Scan for the cell matching the given text and deliver its (x, y) coordinate at center. 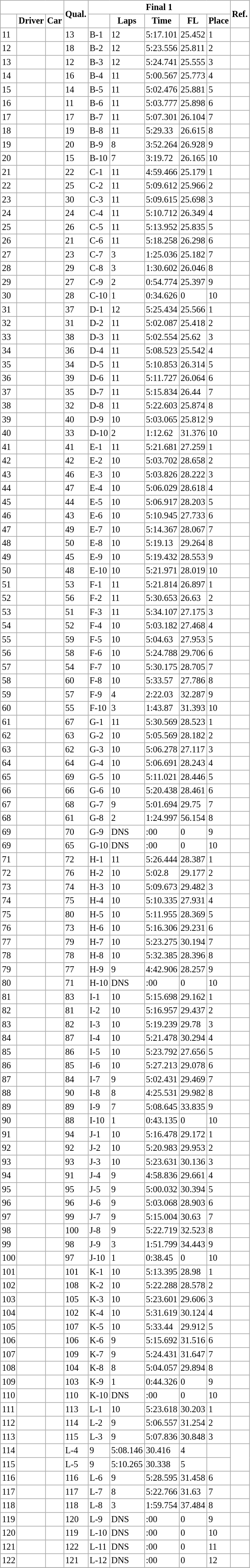
G-6 (99, 791)
29.482 (193, 887)
25.811 (193, 48)
33.835 (193, 1107)
5:13.395 (162, 1272)
G-7 (99, 805)
111 (9, 1410)
5:02.087 (162, 323)
5:10.265 (127, 1465)
G-3 (99, 750)
C-9 (99, 282)
30.194 (193, 942)
28.067 (193, 530)
B-5 (99, 90)
28.446 (193, 777)
K-8 (99, 1368)
L-1 (99, 1410)
5:06.278 (162, 750)
B-1 (99, 35)
J-6 (99, 1203)
K-3 (99, 1300)
26.63 (193, 598)
32.287 (193, 695)
29.78 (193, 1025)
5:03.826 (162, 475)
26.165 (193, 158)
4:59.466 (162, 172)
5:01.694 (162, 805)
C-7 (99, 255)
28.257 (193, 970)
30.63 (193, 1217)
E-9 (99, 557)
25.812 (193, 420)
28.578 (193, 1286)
J-5 (99, 1190)
5:04.63 (162, 640)
5:15.692 (162, 1341)
5:11.955 (162, 915)
28.387 (193, 860)
3:52.264 (162, 145)
D-9 (99, 420)
5:13.952 (162, 227)
5:26.444 (162, 860)
5:21.814 (162, 585)
FL (193, 21)
5:16.306 (162, 928)
C-1 (99, 172)
I-6 (99, 1066)
G-9 (99, 832)
C-3 (99, 200)
Time (162, 21)
5:20.983 (162, 1148)
5:34.107 (162, 612)
0:38.45 (162, 1258)
28.903 (193, 1203)
D-2 (99, 323)
H-6 (99, 928)
5:08.645 (162, 1107)
29.982 (193, 1093)
26.046 (193, 268)
28.523 (193, 722)
30.394 (193, 1190)
26.928 (193, 145)
H-10 (99, 983)
F-2 (99, 598)
I-7 (99, 1080)
5:06.691 (162, 763)
H-9 (99, 970)
5:03.182 (162, 626)
29.162 (193, 997)
5:21.478 (162, 1038)
5:10.712 (162, 213)
70 (76, 832)
1:51.799 (162, 1245)
L-8 (99, 1506)
F-5 (99, 640)
Qual. (76, 14)
E-2 (99, 461)
30.848 (193, 1437)
26.615 (193, 131)
25.542 (193, 351)
5:28.595 (162, 1478)
5:08.146 (127, 1451)
28.369 (193, 915)
4:42.906 (162, 970)
31.63 (193, 1492)
5:21.681 (162, 447)
F-1 (99, 585)
27.733 (193, 516)
1:24.997 (162, 818)
5:32.385 (162, 956)
L-5 (76, 1465)
5:11.021 (162, 777)
5:06.029 (162, 488)
F-4 (99, 626)
L-4 (76, 1451)
E-3 (99, 475)
28.396 (193, 956)
B-8 (99, 131)
J-9 (99, 1245)
29.75 (193, 805)
H-5 (99, 915)
G-1 (99, 722)
F-7 (99, 667)
31.516 (193, 1341)
30.124 (193, 1313)
1:59.754 (162, 1506)
5:09.612 (162, 186)
5:15.004 (162, 1217)
5:30.569 (162, 722)
K-6 (99, 1341)
E-6 (99, 516)
28.658 (193, 461)
28.705 (193, 667)
I-2 (99, 1011)
5:25.434 (162, 310)
5:16.478 (162, 1135)
5:08.523 (162, 351)
F-9 (99, 695)
1:30.602 (162, 268)
5:20.438 (162, 791)
26.298 (193, 241)
25.179 (193, 172)
J-7 (99, 1217)
H-4 (99, 901)
26.349 (193, 213)
F-10 (99, 708)
J-10 (99, 1258)
B-6 (99, 103)
5:23.792 (162, 1052)
5:33.44 (162, 1327)
C-8 (99, 268)
G-2 (99, 736)
25.874 (193, 406)
H-8 (99, 956)
29.706 (193, 653)
5:22.603 (162, 406)
0:34.626 (162, 296)
L-11 (99, 1547)
J-4 (99, 1176)
5:24.788 (162, 653)
5:10.945 (162, 516)
1:12.62 (162, 433)
28.98 (193, 1272)
J-3 (99, 1162)
5:21.971 (162, 571)
28.019 (193, 571)
5:33.57 (162, 681)
B-2 (99, 48)
25.835 (193, 227)
5:15.834 (162, 392)
I-1 (99, 997)
L-12 (99, 1561)
H-1 (99, 860)
D-1 (99, 310)
34.443 (193, 1245)
Ref. (240, 14)
5:03.702 (162, 461)
B-7 (99, 117)
5:10.335 (162, 901)
37.484 (193, 1506)
G-4 (99, 763)
31.458 (193, 1478)
27.468 (193, 626)
56.154 (193, 818)
26.897 (193, 585)
5:23.601 (162, 1300)
5:22.719 (162, 1231)
C-4 (99, 213)
29.469 (193, 1080)
27.656 (193, 1052)
Laps (127, 21)
I-5 (99, 1052)
30.203 (193, 1410)
5:09.615 (162, 200)
K-2 (99, 1286)
G-5 (99, 777)
28.203 (193, 502)
F-8 (99, 681)
29.606 (193, 1300)
L-2 (99, 1423)
5:03.068 (162, 1203)
27.953 (193, 640)
25.397 (193, 282)
I-9 (99, 1107)
25.452 (193, 35)
25.698 (193, 200)
2:22.03 (162, 695)
5:24.741 (162, 62)
G-10 (99, 846)
J-8 (99, 1231)
0:43.135 (162, 1121)
5:05.569 (162, 736)
L-9 (99, 1520)
K-1 (99, 1272)
K-4 (99, 1313)
E-7 (99, 530)
25.773 (193, 76)
I-4 (99, 1038)
5:22.288 (162, 1286)
29.264 (193, 543)
29.078 (193, 1066)
C-6 (99, 241)
32.523 (193, 1231)
K-5 (99, 1327)
C-5 (99, 227)
30.294 (193, 1038)
26.064 (193, 378)
29.661 (193, 1176)
28.461 (193, 791)
4:58.836 (162, 1176)
K-10 (99, 1396)
29.894 (193, 1368)
I-8 (99, 1093)
1:43.87 (162, 708)
26.104 (193, 117)
H-2 (99, 873)
D-3 (99, 337)
5:06.917 (162, 502)
5:03.777 (162, 103)
25.62 (193, 337)
25.881 (193, 90)
5:23.556 (162, 48)
29.437 (193, 1011)
E-1 (99, 447)
5:29.33 (162, 131)
5:10.853 (162, 365)
29.912 (193, 1327)
25.566 (193, 310)
28.222 (193, 475)
3:19.72 (162, 158)
1:25.036 (162, 255)
5:22.766 (162, 1492)
26.314 (193, 365)
5:24.431 (162, 1355)
27.175 (193, 612)
29.177 (193, 873)
B-3 (99, 62)
D-10 (99, 433)
28.618 (193, 488)
31.647 (193, 1355)
4:25.531 (162, 1093)
5:30.175 (162, 667)
28.182 (193, 736)
28.243 (193, 763)
5:02.476 (162, 90)
L-6 (99, 1478)
27.117 (193, 750)
5:09.673 (162, 887)
30.338 (162, 1465)
5:23.631 (162, 1162)
D-8 (99, 406)
H-7 (99, 942)
5:07.301 (162, 117)
Place (219, 21)
D-6 (99, 378)
5:02.8 (162, 873)
E-4 (99, 488)
27.931 (193, 901)
5:30.653 (162, 598)
E-10 (99, 571)
J-1 (99, 1135)
G-8 (99, 818)
26.44 (193, 392)
30.416 (162, 1451)
J-2 (99, 1148)
25.555 (193, 62)
29.953 (193, 1148)
5:19.13 (162, 543)
E-5 (99, 502)
K-9 (99, 1382)
D-4 (99, 351)
B-9 (99, 145)
27.786 (193, 681)
5:23.275 (162, 942)
5:23.618 (162, 1410)
F-6 (99, 653)
L-3 (99, 1437)
5:06.557 (162, 1423)
5:11.727 (162, 378)
5:18.258 (162, 241)
25.418 (193, 323)
25.182 (193, 255)
5:02.554 (162, 337)
27.259 (193, 447)
L-10 (99, 1533)
C-2 (99, 186)
5:07.836 (162, 1437)
E-8 (99, 543)
28.553 (193, 557)
0:44.326 (162, 1382)
D-7 (99, 392)
31.393 (193, 708)
29.172 (193, 1135)
H-3 (99, 887)
5:00.032 (162, 1190)
5:04.057 (162, 1368)
5:03.065 (162, 420)
F-3 (99, 612)
5:02.431 (162, 1080)
5:27.213 (162, 1066)
Driver (31, 21)
C-10 (99, 296)
0:54.774 (162, 282)
30.136 (193, 1162)
31.254 (193, 1423)
5:17.101 (162, 35)
31.376 (193, 433)
I-10 (99, 1121)
5:00.567 (162, 76)
5:14.367 (162, 530)
29.231 (193, 928)
112 (9, 1423)
D-5 (99, 365)
Car (54, 21)
5:16.957 (162, 1011)
B-10 (99, 158)
L-7 (99, 1492)
5:19.432 (162, 557)
Final 1 (159, 7)
I-3 (99, 1025)
K-7 (99, 1355)
B-4 (99, 76)
5:15.698 (162, 997)
25.966 (193, 186)
5:31.619 (162, 1313)
5:19.239 (162, 1025)
25.898 (193, 103)
